For the text-containing cell, return its midpoint in [X, Y] coordinate format. 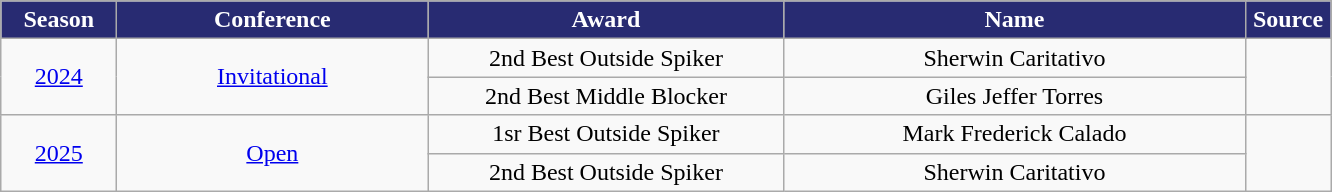
2025 [59, 153]
2nd Best Middle Blocker [606, 96]
Mark Frederick Calado [1014, 134]
Name [1014, 20]
Conference [272, 20]
Source [1288, 20]
Award [606, 20]
1sr Best Outside Spiker [606, 134]
Invitational [272, 77]
Season [59, 20]
2024 [59, 77]
Open [272, 153]
Giles Jeffer Torres [1014, 96]
